Pinpoint the cell where the given text exists, returning its [x, y] midpoint coordinate. 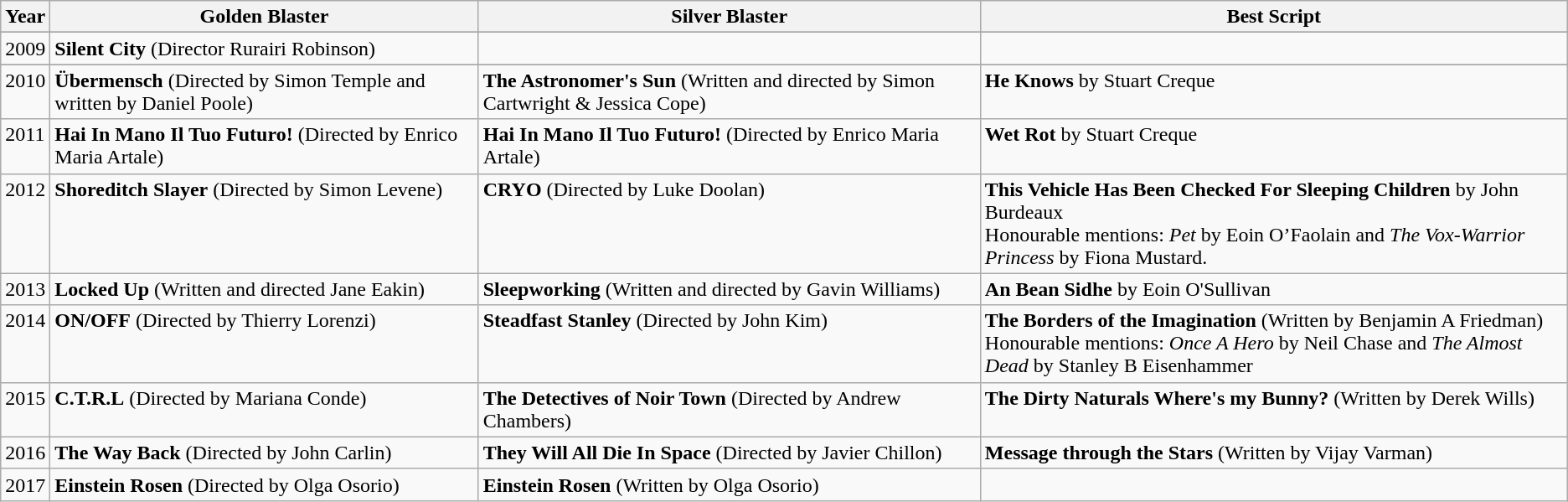
ON/OFF (Directed by Thierry Lorenzi) [265, 344]
2012 [25, 223]
2011 [25, 146]
Sleepworking (Written and directed by Gavin Williams) [729, 289]
Best Script [1273, 17]
2014 [25, 344]
2009 [25, 49]
An Bean Sidhe by Eoin O'Sullivan [1273, 289]
Shoreditch Slayer (Directed by Simon Levene) [265, 223]
Einstein Rosen (Directed by Olga Osorio) [265, 484]
The Astronomer's Sun (Written and directed by Simon Cartwright & Jessica Cope) [729, 92]
The Detectives of Noir Town (Directed by Andrew Chambers) [729, 409]
2013 [25, 289]
2010 [25, 92]
2016 [25, 453]
He Knows by Stuart Creque [1273, 92]
Steadfast Stanley (Directed by John Kim) [729, 344]
Golden Blaster [265, 17]
The Dirty Naturals Where's my Bunny? (Written by Derek Wills) [1273, 409]
Locked Up (Written and directed Jane Eakin) [265, 289]
CRYO (Directed by Luke Doolan) [729, 223]
Silent City (Director Rurairi Robinson) [265, 49]
The Way Back (Directed by John Carlin) [265, 453]
Übermensch (Directed by Simon Temple and written by Daniel Poole) [265, 92]
C.T.R.L (Directed by Mariana Conde) [265, 409]
2017 [25, 484]
Silver Blaster [729, 17]
Year [25, 17]
Message through the Stars (Written by Vijay Varman) [1273, 453]
Einstein Rosen (Written by Olga Osorio) [729, 484]
Wet Rot by Stuart Creque [1273, 146]
They Will All Die In Space (Directed by Javier Chillon) [729, 453]
2015 [25, 409]
